Scan for the cell matching the given text and deliver its [x, y] coordinate at center. 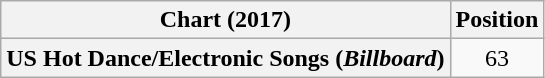
Chart (2017) [226, 20]
Position [497, 20]
63 [497, 58]
US Hot Dance/Electronic Songs (Billboard) [226, 58]
